Scan for the cell matching the given text and deliver its [X, Y] coordinate at center. 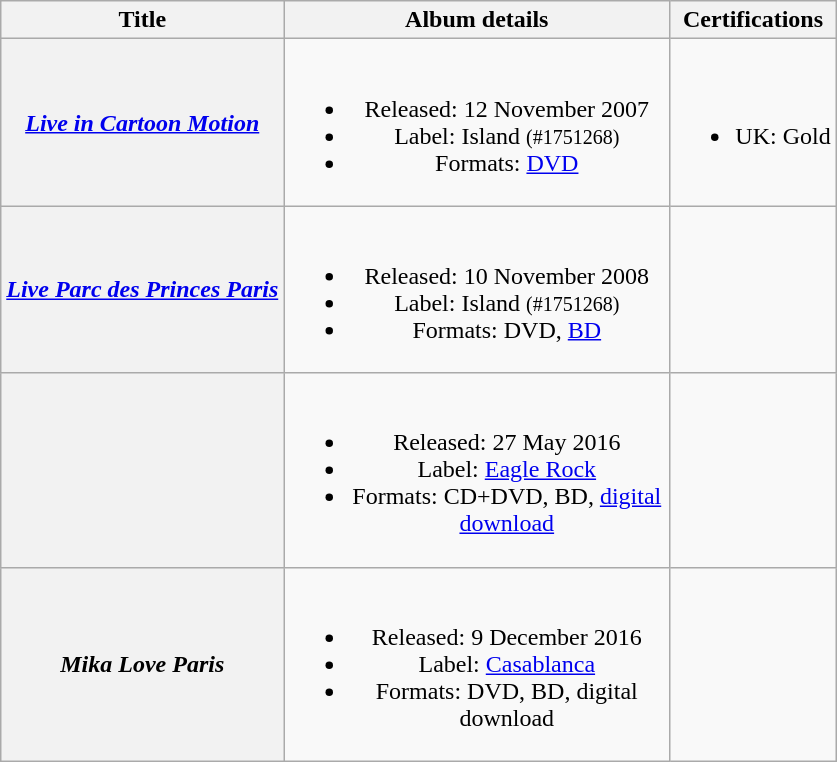
Released: 27 May 2016Label: Eagle Rock Formats: CD+DVD, BD, digital download [477, 470]
Released: 12 November 2007Label: Island (#1751268)Formats: DVD [477, 122]
Live in Cartoon Motion [142, 122]
Mika Love Paris [142, 664]
Released: 9 December 2016Label: Casablanca Formats: DVD, BD, digital download [477, 664]
UK: Gold [753, 122]
Title [142, 20]
Album details [477, 20]
Certifications [753, 20]
Released: 10 November 2008Label: Island (#1751268)Formats: DVD, BD [477, 290]
Live Parc des Princes Paris [142, 290]
